Provide the [X, Y] coordinate of the cell's center where the given text is located.  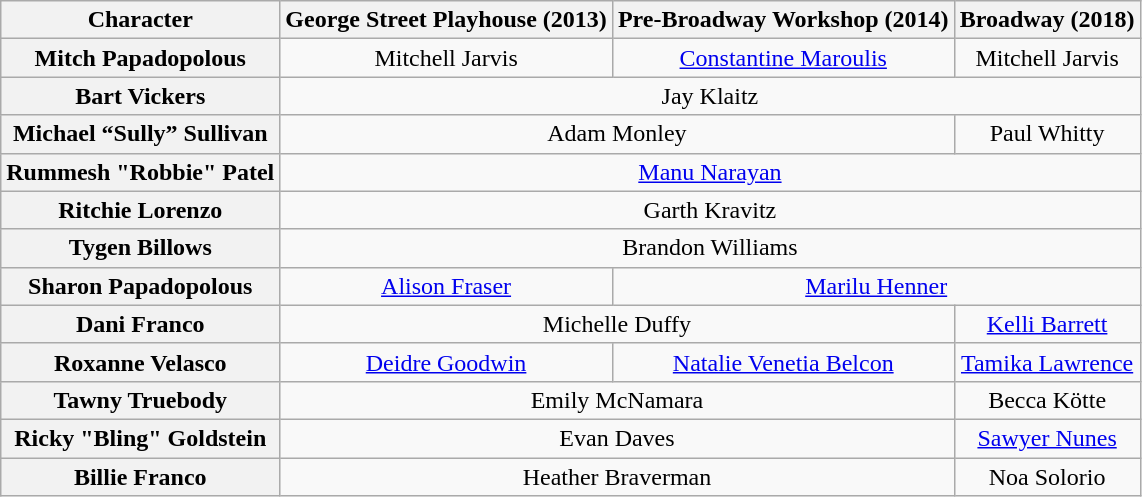
Garth Kravitz [710, 210]
Brandon Williams [710, 248]
Dani Franco [140, 324]
Jay Klaitz [710, 96]
Becca Kötte [1047, 400]
Constantine Maroulis [783, 58]
Rummesh "Robbie" Patel [140, 172]
Tygen Billows [140, 248]
Paul Whitty [1047, 134]
Bart Vickers [140, 96]
Character [140, 20]
Tamika Lawrence [1047, 362]
Michael “Sully” Sullivan [140, 134]
Natalie Venetia Belcon [783, 362]
Tawny Truebody [140, 400]
Marilu Henner [876, 286]
Sawyer Nunes [1047, 438]
Emily McNamara [617, 400]
Alison Fraser [446, 286]
Ricky "Bling" Goldstein [140, 438]
Ritchie Lorenzo [140, 210]
Deidre Goodwin [446, 362]
Evan Daves [617, 438]
Roxanne Velasco [140, 362]
George Street Playhouse (2013) [446, 20]
Mitch Papadopolous [140, 58]
Broadway (2018) [1047, 20]
Billie Franco [140, 477]
Manu Narayan [710, 172]
Michelle Duffy [617, 324]
Sharon Papadopolous [140, 286]
Adam Monley [617, 134]
Heather Braverman [617, 477]
Pre-Broadway Workshop (2014) [783, 20]
Noa Solorio [1047, 477]
Kelli Barrett [1047, 324]
